Return (x, y) of the center of cell containing provided text 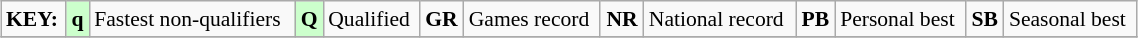
q (78, 19)
SB (985, 19)
Games record (532, 19)
NR (622, 19)
National record (720, 19)
KEY: (34, 19)
Personal best (900, 19)
GR (442, 19)
PB (816, 19)
Q (309, 19)
Seasonal best (1070, 19)
Qualified (371, 19)
Fastest non-qualifiers (192, 19)
